Detect which cell encompasses the target text, then output its [x, y] center coordinate. 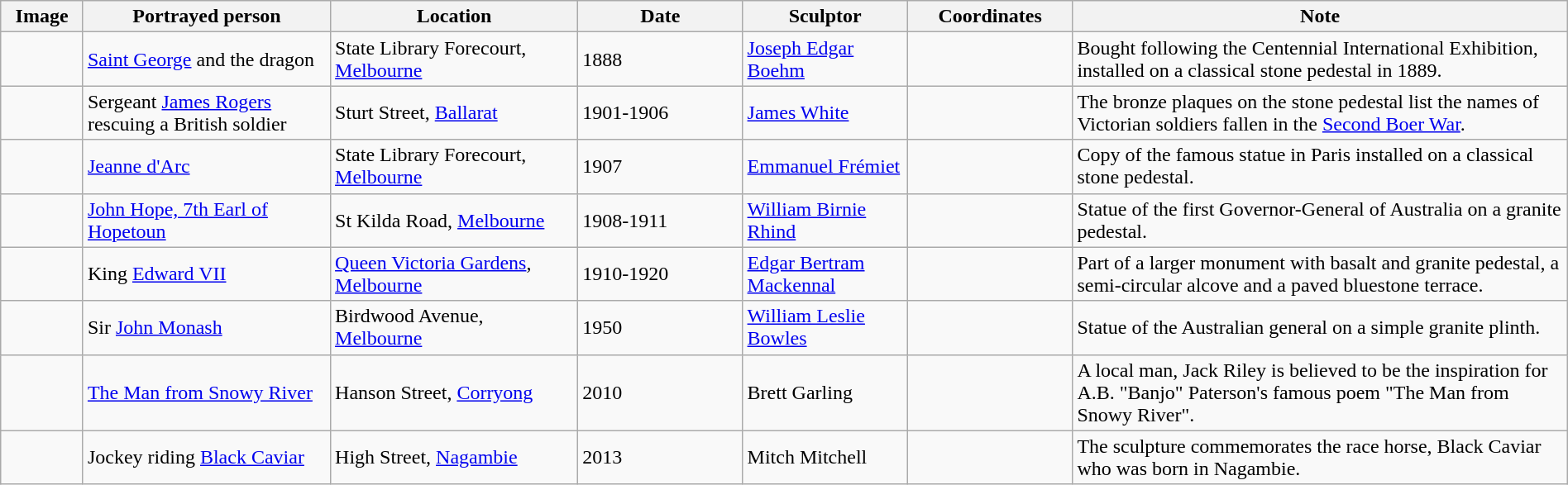
Sturt Street, Ballarat [455, 112]
1908-1911 [660, 220]
1901-1906 [660, 112]
The sculpture commemorates the race horse, Black Caviar who was born in Nagambie. [1320, 458]
James White [825, 112]
Note [1320, 17]
2010 [660, 392]
2013 [660, 458]
Sergeant James Rogers rescuing a British soldier [207, 112]
The bronze plaques on the stone pedestal list the names of Victorian soldiers fallen in the Second Boer War. [1320, 112]
Mitch Mitchell [825, 458]
Emmanuel Frémiet [825, 167]
Statue of the Australian general on a simple granite plinth. [1320, 327]
1888 [660, 59]
Part of a larger monument with basalt and granite pedestal, a semi-circular alcove and a paved bluestone terrace. [1320, 274]
Jeanne d'Arc [207, 167]
Brett Garling [825, 392]
Sculptor [825, 17]
William Leslie Bowles [825, 327]
A local man, Jack Riley is believed to be the inspiration for A.B. "Banjo" Paterson's famous poem "The Man from Snowy River". [1320, 392]
King Edward VII [207, 274]
Sir John Monash [207, 327]
Joseph Edgar Boehm [825, 59]
Coordinates [989, 17]
Portrayed person [207, 17]
High Street, Nagambie [455, 458]
1950 [660, 327]
1910-1920 [660, 274]
1907 [660, 167]
Bought following the Centennial International Exhibition, installed on a classical stone pedestal in 1889. [1320, 59]
Jockey riding Black Caviar [207, 458]
John Hope, 7th Earl of Hopetoun [207, 220]
Hanson Street, Corryong [455, 392]
Copy of the famous statue in Paris installed on a classical stone pedestal. [1320, 167]
Queen Victoria Gardens, Melbourne [455, 274]
Image [42, 17]
The Man from Snowy River [207, 392]
Date [660, 17]
William Birnie Rhind [825, 220]
Birdwood Avenue, Melbourne [455, 327]
St Kilda Road, Melbourne [455, 220]
Location [455, 17]
Edgar Bertram Mackennal [825, 274]
Statue of the first Governor-General of Australia on a granite pedestal. [1320, 220]
Saint George and the dragon [207, 59]
